Extract the [x, y] coordinate from the center of the cell holding the provided text.  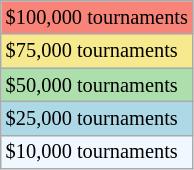
$75,000 tournaments [97, 51]
$100,000 tournaments [97, 17]
$25,000 tournaments [97, 118]
$50,000 tournaments [97, 85]
$10,000 tournaments [97, 152]
